Identify which cell holds the provided text, then report its [X, Y] central coordinate. 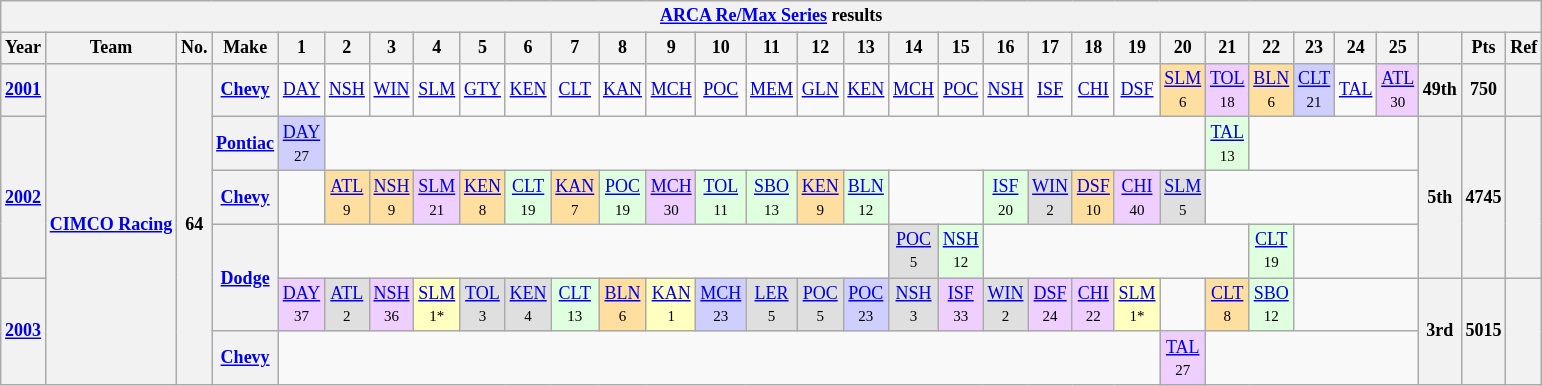
23 [1314, 48]
CHI 40 [1137, 197]
NSH 3 [914, 305]
DAY 27 [301, 144]
CLT 13 [575, 305]
DSF 10 [1093, 197]
ATL 2 [346, 305]
SBO 12 [1272, 305]
ISF [1050, 90]
KAN 7 [575, 197]
POC 5 [820, 305]
24 [1356, 48]
4 [437, 48]
CLT 8 [1228, 305]
DSF 24 [1050, 305]
BLN 12 [866, 197]
2001 [24, 90]
TOL 3 [483, 305]
TAL [1356, 90]
17 [1050, 48]
GTY [483, 90]
No. [194, 48]
5 [483, 48]
POC 19 [623, 197]
TOL 18 [1228, 90]
12 [820, 48]
CHI 22 [1093, 305]
9 [671, 48]
SLM [437, 90]
Ref [1524, 48]
ATL 30 [1398, 90]
SLM 6 [1183, 90]
MCH 23 [721, 305]
49th [1440, 90]
SLM 21 [437, 197]
Pts [1484, 48]
13 [866, 48]
KEN 9 [820, 197]
DSF [1137, 90]
CLT [575, 90]
TOL 11 [721, 197]
64 [194, 224]
3 [392, 48]
2003 [24, 332]
TAL 27 [1183, 358]
Dodge [246, 278]
ATL 9 [346, 197]
Year [24, 48]
Pontiac [246, 144]
ISF 33 [960, 305]
POC5 [914, 251]
Team [110, 48]
5th [1440, 198]
8 [623, 48]
16 [1006, 48]
KEN 4 [528, 305]
KAN [623, 90]
14 [914, 48]
CLT 21 [1314, 90]
2 [346, 48]
18 [1093, 48]
25 [1398, 48]
GLN [820, 90]
5015 [1484, 332]
19 [1137, 48]
10 [721, 48]
4745 [1484, 198]
MCH 30 [671, 197]
NSH12 [960, 251]
DAY [301, 90]
2002 [24, 198]
WIN [392, 90]
KAN 1 [671, 305]
3rd [1440, 332]
1 [301, 48]
LER 5 [772, 305]
11 [772, 48]
DAY 37 [301, 305]
NSH 9 [392, 197]
POC 23 [866, 305]
NSH 36 [392, 305]
ISF 20 [1006, 197]
750 [1484, 90]
20 [1183, 48]
15 [960, 48]
CIMCO Racing [110, 224]
KEN 8 [483, 197]
SLM 5 [1183, 197]
7 [575, 48]
21 [1228, 48]
22 [1272, 48]
SBO 13 [772, 197]
TAL13 [1228, 144]
MEM [772, 90]
CHI [1093, 90]
6 [528, 48]
Make [246, 48]
ARCA Re/Max Series results [772, 16]
